Pinpoint the cell where the given text exists, returning its [x, y] midpoint coordinate. 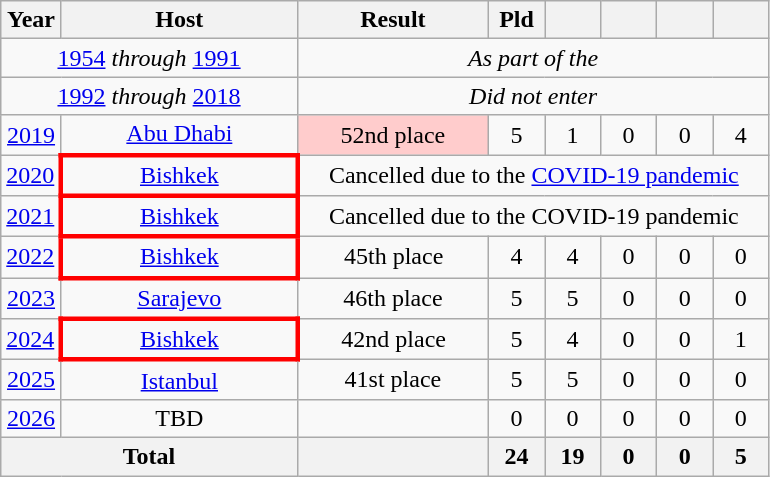
2021 [32, 216]
Result [392, 20]
42nd place [392, 340]
Abu Dhabi [179, 135]
As part of the [532, 58]
Istanbul [179, 380]
Year [32, 20]
2019 [32, 135]
Sarajevo [179, 298]
Total [150, 456]
2020 [32, 174]
19 [572, 456]
TBD [179, 418]
2023 [32, 298]
52nd place [392, 135]
2026 [32, 418]
2025 [32, 380]
45th place [392, 258]
1992 through 2018 [150, 96]
1954 through 1991 [150, 58]
Pld [516, 20]
41st place [392, 380]
2024 [32, 340]
46th place [392, 298]
Host [179, 20]
24 [516, 456]
Did not enter [532, 96]
2022 [32, 258]
